Provide the [X, Y] coordinate of the cell's center where the given text is located.  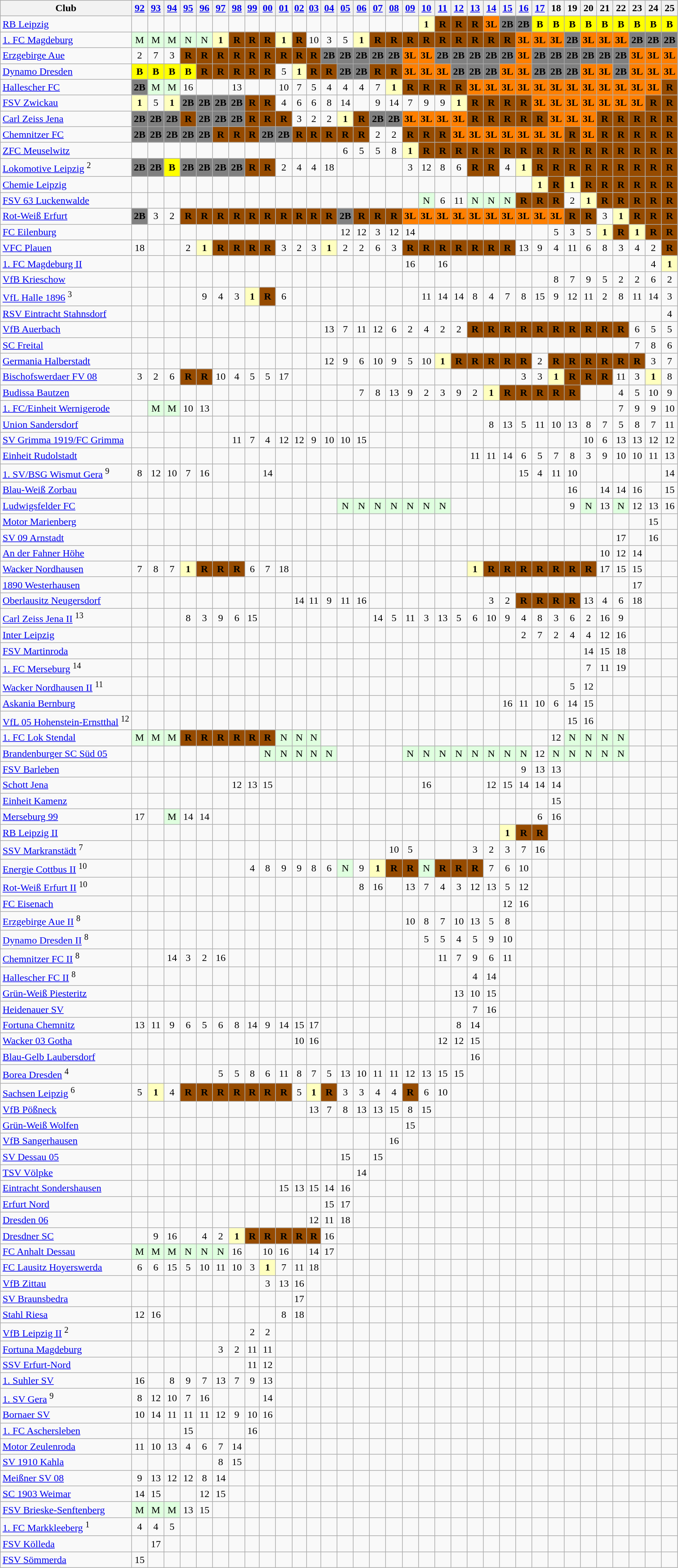
FSV Martinroda [66, 651]
03 [314, 8]
Sachsen Leipzig 6 [66, 1092]
Club [66, 8]
Merseburg 99 [66, 817]
Rot-Weiß Erfurt [66, 216]
95 [188, 8]
Dresden 06 [66, 1220]
VFC Plauen [66, 248]
SV 09 Arnstadt [66, 537]
04 [329, 8]
07 [378, 8]
Motor Marienberg [66, 522]
VfB Zittau [66, 1283]
Bornaer SV [66, 1415]
SV Dessau 05 [66, 1157]
FC Eisenach [66, 904]
1. SV Gera 9 [66, 1397]
Borea Dresden 4 [66, 1074]
SV Grimma 1919/FC Grimma [66, 440]
FSV Kölleda [66, 1544]
Fortuna Chemnitz [66, 1025]
25 [670, 8]
21 [605, 8]
VfB Pößneck [66, 1110]
22 [621, 8]
Chemnitzer FC [66, 134]
VfB Krieschow [66, 279]
Meißner SV 08 [66, 1478]
Chemnitzer FC II 8 [66, 958]
Wacker Nordhausen II 11 [66, 686]
02 [300, 8]
Wacker 03 Gotha [66, 1041]
An der Fahner Höhe [66, 553]
FSV Brieske-Senftenberg [66, 1509]
Heidenauer SV [66, 1009]
FSV Zwickau [66, 103]
SV 1910 Kahla [66, 1462]
98 [237, 8]
1. SV/BSG Wismut Gera 9 [66, 473]
1. FC Magdeburg [66, 40]
FC Anhalt Dessau [66, 1251]
Energie Cottbus II 10 [66, 868]
Dresdner SC [66, 1236]
93 [156, 8]
FSV Sömmerda [66, 1560]
Oberlausitz Neugersdorf [66, 601]
Motor Zeulenroda [66, 1446]
Schott Jena [66, 785]
Budissa Bautzen [66, 393]
Lokomotive Leipzig 2 [66, 168]
SSV Markranstädt 7 [66, 850]
20 [588, 8]
01 [284, 8]
Einheit Rudolstadt [66, 456]
FC Eilenburg [66, 232]
Erfurt Nord [66, 1204]
TSV Völpke [66, 1173]
FC Lausitz Hoyerswerda [66, 1267]
Grün-Weiß Piesteritz [66, 993]
96 [204, 8]
09 [410, 8]
05 [345, 8]
Inter Leipzig [66, 635]
Wacker Nordhausen [66, 569]
Erzgebirge Aue II 8 [66, 921]
Hallescher FC II 8 [66, 977]
Carl Zeiss Jena II 13 [66, 618]
1. FC Merseburg 14 [66, 668]
Blau-Gelb Laubersdorf [66, 1057]
Bischofswerdaer FV 08 [66, 377]
1. FC Aschersleben [66, 1431]
Hallescher FC [66, 87]
06 [362, 8]
SC Freital [66, 345]
Union Sandersdorf [66, 424]
Grün-Weiß Wolfen [66, 1125]
1. FC/Einheit Wernigerode [66, 408]
Erzgebirge Aue [66, 56]
RB Leipzig [66, 24]
1. FC Lok Stendal [66, 738]
Stahl Riesa [66, 1315]
Dynamo Dresden II 8 [66, 939]
VfB Leipzig II 2 [66, 1332]
VfB Sangerhausen [66, 1141]
99 [252, 8]
Askania Bernburg [66, 703]
RSV Eintracht Stahnsdorf [66, 314]
Germania Halberstadt [66, 361]
92 [139, 8]
23 [637, 8]
Einheit Kamenz [66, 801]
Carl Zeiss Jena [66, 119]
1. FC Magdeburg II [66, 263]
Fortuna Magdeburg [66, 1349]
Dynamo Dresden [66, 71]
24 [653, 8]
RB Leipzig II [66, 832]
Brandenburger SC Süd 05 [66, 754]
VfB Auerbach [66, 329]
Ludwigsfelder FC [66, 506]
1. Suhler SV [66, 1380]
1. FC Markkleeberg 1 [66, 1527]
Blau-Weiß Zorbau [66, 490]
ZFC Meuselwitz [66, 150]
97 [221, 8]
Chemie Leipzig [66, 185]
00 [267, 8]
SC 1903 Weimar [66, 1494]
VfL Halle 1896 3 [66, 296]
1890 Westerhausen [66, 585]
VfL 05 Hohenstein-Ernstthal 12 [66, 720]
SSV Erfurt-Nord [66, 1365]
FSV Barleben [66, 769]
Eintracht Sondershausen [66, 1188]
08 [394, 8]
FSV 63 Luckenwalde [66, 200]
94 [172, 8]
Rot-Weiß Erfurt II 10 [66, 887]
SV Braunsbedra [66, 1299]
